Find where the given text appears and provide that cell's center as (x, y) coordinate. 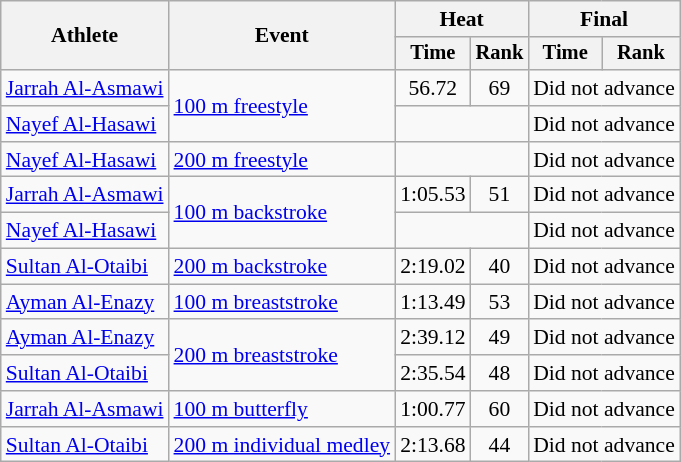
Heat (462, 19)
56.72 (432, 88)
Final (604, 19)
Event (282, 36)
200 m freestyle (282, 160)
69 (500, 88)
40 (500, 267)
1:13.49 (432, 302)
1:00.77 (432, 409)
200 m breaststroke (282, 356)
2:19.02 (432, 267)
2:39.12 (432, 338)
60 (500, 409)
2:35.54 (432, 373)
100 m butterfly (282, 409)
200 m backstroke (282, 267)
53 (500, 302)
100 m freestyle (282, 106)
100 m breaststroke (282, 302)
49 (500, 338)
100 m backstroke (282, 212)
1:05.53 (432, 195)
51 (500, 195)
48 (500, 373)
Athlete (85, 36)
